Capture the cell that displays the provided text and extract its (X, Y) central coordinate. 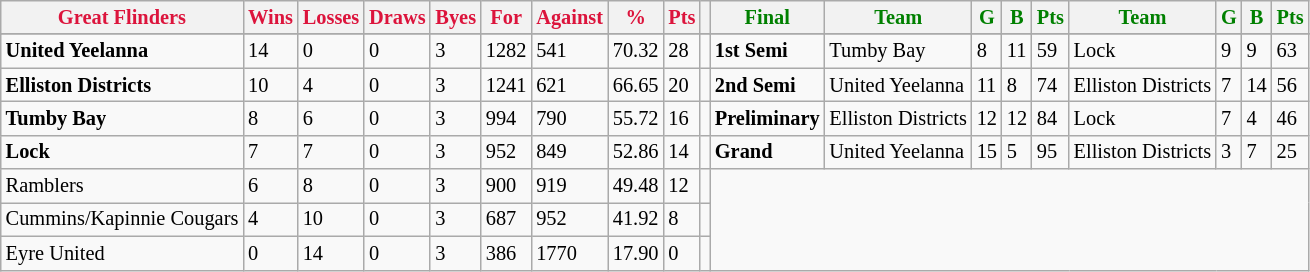
Great Flinders (122, 17)
52.86 (636, 152)
59 (1050, 51)
66.65 (636, 85)
95 (1050, 152)
386 (506, 253)
63 (1290, 51)
41.92 (636, 219)
Losses (331, 17)
84 (1050, 118)
5 (1017, 152)
919 (570, 186)
55.72 (636, 118)
849 (570, 152)
790 (570, 118)
Byes (455, 17)
16 (682, 118)
46 (1290, 118)
1770 (570, 253)
1282 (506, 51)
900 (506, 186)
621 (570, 85)
Cummins/Kapinnie Cougars (122, 219)
15 (987, 152)
Wins (270, 17)
For (506, 17)
49.48 (636, 186)
Eyre United (122, 253)
28 (682, 51)
20 (682, 85)
70.32 (636, 51)
56 (1290, 85)
Ramblers (122, 186)
1241 (506, 85)
17.90 (636, 253)
541 (570, 51)
Grand (768, 152)
25 (1290, 152)
687 (506, 219)
Preliminary (768, 118)
Draws (397, 17)
Against (570, 17)
Final (768, 17)
994 (506, 118)
% (636, 17)
1st Semi (768, 51)
2nd Semi (768, 85)
74 (1050, 85)
